Return [X, Y] of the center of cell containing provided text 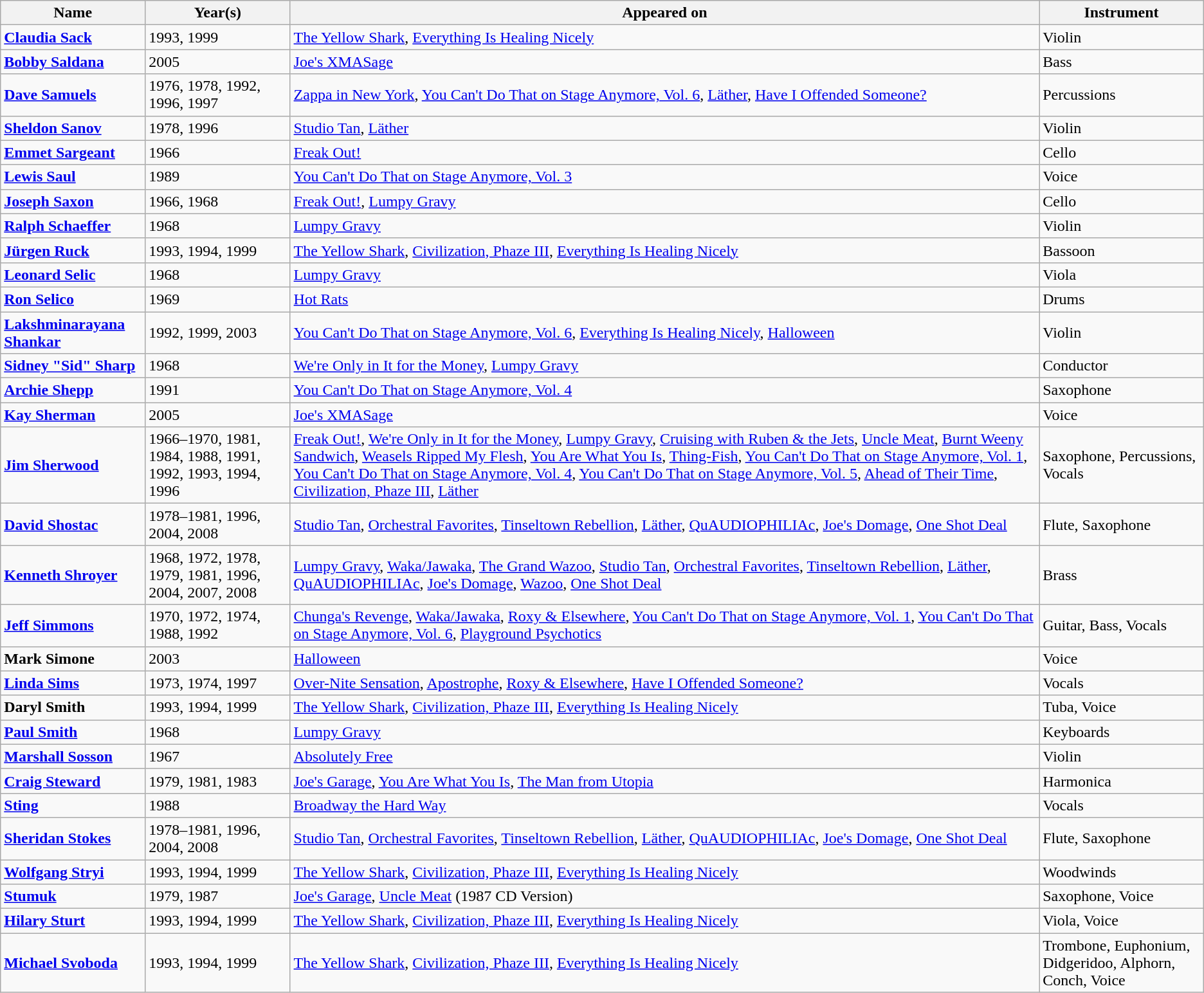
Hilary Sturt [73, 921]
We're Only in It for the Money, Lumpy Gravy [665, 366]
Jeff Simmons [73, 625]
Viola [1122, 275]
Over-Nite Sensation, Apostrophe, Roxy & Elsewhere, Have I Offended Someone? [665, 683]
1978, 1996 [217, 128]
Ralph Schaeffer [73, 226]
1993, 1999 [217, 37]
Year(s) [217, 13]
1968, 1972, 1978, 1979, 1981, 1996, 2004, 2007, 2008 [217, 575]
David Shostac [73, 525]
1966 [217, 152]
Saxophone, Voice [1122, 897]
1979, 1987 [217, 897]
Joseph Saxon [73, 201]
Michael Svoboda [73, 963]
Lakshminarayana Shankar [73, 332]
1979, 1981, 1983 [217, 781]
Joe's Garage, You Are What You Is, The Man from Utopia [665, 781]
Jim Sherwood [73, 466]
Lewis Saul [73, 177]
Sidney "Sid" Sharp [73, 366]
1976, 1978, 1992, 1996, 1997 [217, 95]
Sheldon Sanov [73, 128]
1992, 1999, 2003 [217, 332]
Wolfgang Stryi [73, 871]
Halloween [665, 659]
Bobby Saldana [73, 62]
Joe's Garage, Uncle Meat (1987 CD Version) [665, 897]
Saxophone [1122, 390]
Name [73, 13]
Stumuk [73, 897]
Drums [1122, 299]
Freak Out! [665, 152]
Ron Selico [73, 299]
You Can't Do That on Stage Anymore, Vol. 3 [665, 177]
Leonard Selic [73, 275]
1973, 1974, 1997 [217, 683]
Percussions [1122, 95]
Jürgen Ruck [73, 250]
Conductor [1122, 366]
Daryl Smith [73, 707]
Archie Shepp [73, 390]
You Can't Do That on Stage Anymore, Vol. 6, Everything Is Healing Nicely, Halloween [665, 332]
Kay Sherman [73, 415]
Broadway the Hard Way [665, 805]
Kenneth Shroyer [73, 575]
Linda Sims [73, 683]
Freak Out!, Lumpy Gravy [665, 201]
Brass [1122, 575]
Bassoon [1122, 250]
The Yellow Shark, Everything Is Healing Nicely [665, 37]
Hot Rats [665, 299]
Claudia Sack [73, 37]
Saxophone, Percussions, Vocals [1122, 466]
2003 [217, 659]
Guitar, Bass, Vocals [1122, 625]
Tuba, Voice [1122, 707]
Viola, Voice [1122, 921]
Harmonica [1122, 781]
1991 [217, 390]
Dave Samuels [73, 95]
1966, 1968 [217, 201]
1970, 1972, 1974, 1988, 1992 [217, 625]
Instrument [1122, 13]
Appeared on [665, 13]
Bass [1122, 62]
Mark Simone [73, 659]
Trombone, Euphonium, Didgeridoo, Alphorn, Conch, Voice [1122, 963]
1988 [217, 805]
1966–1970, 1981, 1984, 1988, 1991, 1992, 1993, 1994, 1996 [217, 466]
Keyboards [1122, 732]
Marshall Sosson [73, 756]
Absolutely Free [665, 756]
Studio Tan, Läther [665, 128]
You Can't Do That on Stage Anymore, Vol. 4 [665, 390]
Sheridan Stokes [73, 839]
1967 [217, 756]
Craig Steward [73, 781]
Zappa in New York, You Can't Do That on Stage Anymore, Vol. 6, Läther, Have I Offended Someone? [665, 95]
Emmet Sargeant [73, 152]
Sting [73, 805]
Paul Smith [73, 732]
1989 [217, 177]
1969 [217, 299]
Woodwinds [1122, 871]
